Find where the given text appears and provide that cell's center as [X, Y] coordinate. 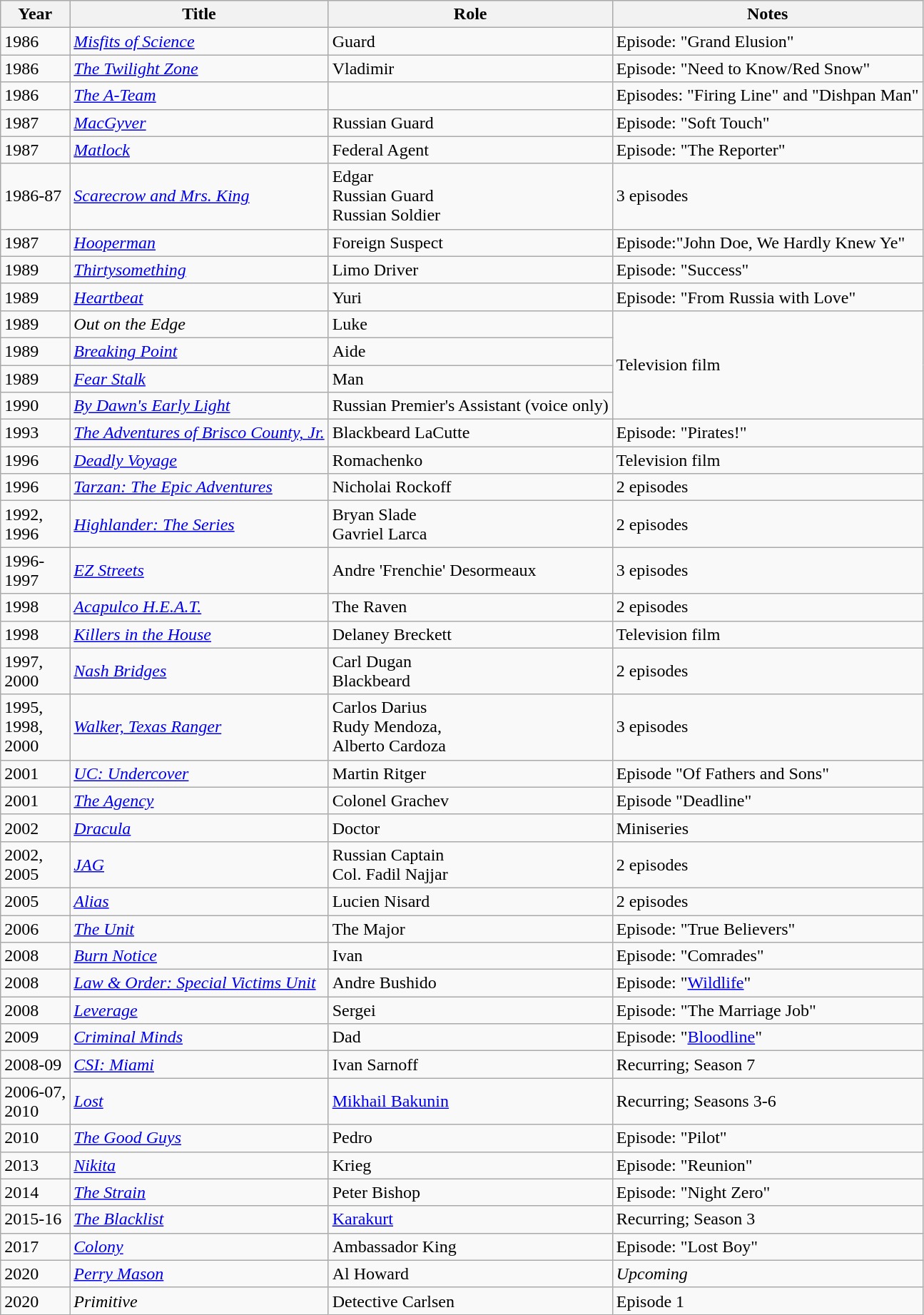
Carl DuganBlackbeard [470, 671]
Title [199, 14]
2006 [36, 928]
Law & Order: Special Victims Unit [199, 983]
Nash Bridges [199, 671]
Blackbeard LaCutte [470, 433]
EdgarRussian GuardRussian Soldier [470, 196]
Dad [470, 1037]
Episode: "Pirates!" [768, 433]
1992,1996 [36, 524]
Recurring; Season 7 [768, 1065]
Nicholai Rockoff [470, 487]
The A-Team [199, 96]
Episode: "Need to Know/Red Snow" [768, 68]
2002 [36, 828]
Episode: "The Reporter" [768, 150]
2014 [36, 1192]
Dracula [199, 828]
The Good Guys [199, 1138]
Episode: "Night Zero" [768, 1192]
Colonel Grachev [470, 801]
Yuri [470, 297]
Nikita [199, 1165]
Deadly Voyage [199, 460]
Hooperman [199, 243]
1986-87 [36, 196]
Guard [470, 41]
Bryan SladeGavriel Larca [470, 524]
Perry Mason [199, 1274]
1993 [36, 433]
Episode "Deadline" [768, 801]
Peter Bishop [470, 1192]
CSI: Miami [199, 1065]
Andre Bushido [470, 983]
Lost [199, 1102]
Episode: "True Believers" [768, 928]
Krieg [470, 1165]
Russian CaptainCol. Fadil Najjar [470, 865]
Highlander: The Series [199, 524]
Episode: "Lost Boy" [768, 1247]
Mikhail Bakunin [470, 1102]
Episode 1 [768, 1301]
Episode: "Grand Elusion" [768, 41]
Fear Stalk [199, 379]
Aide [470, 351]
Upcoming [768, 1274]
Martin Ritger [470, 773]
UC: Undercover [199, 773]
The Unit [199, 928]
EZ Streets [199, 571]
Recurring; Seasons 3-6 [768, 1102]
Romachenko [470, 460]
1990 [36, 406]
Lucien Nisard [470, 901]
The Strain [199, 1192]
Walker, Texas Ranger [199, 727]
Role [470, 14]
Doctor [470, 828]
Episode:"John Doe, We Hardly Knew Ye" [768, 243]
Episode: "Comrades" [768, 956]
Delaney Breckett [470, 634]
Russian Premier's Assistant (voice only) [470, 406]
1996-1997 [36, 571]
Sergei [470, 1010]
Matlock [199, 150]
Killers in the House [199, 634]
Episode: "From Russia with Love" [768, 297]
2013 [36, 1165]
2008-09 [36, 1065]
Andre 'Frenchie' Desormeaux [470, 571]
JAG [199, 865]
Episode: "Reunion" [768, 1165]
The Adventures of Brisco County, Jr. [199, 433]
2009 [36, 1037]
Breaking Point [199, 351]
Carlos DariusRudy Mendoza,Alberto Cardoza [470, 727]
Luke [470, 324]
2006-07,2010 [36, 1102]
Detective Carlsen [470, 1301]
Ivan [470, 956]
Russian Guard [470, 123]
Episode: "Pilot" [768, 1138]
Misfits of Science [199, 41]
MacGyver [199, 123]
Leverage [199, 1010]
Vladimir [470, 68]
Scarecrow and Mrs. King [199, 196]
Episode "Of Fathers and Sons" [768, 773]
Federal Agent [470, 150]
Out on the Edge [199, 324]
Criminal Minds [199, 1037]
Episode: "Soft Touch" [768, 123]
Thirtysomething [199, 270]
The Blacklist [199, 1219]
Pedro [470, 1138]
Karakurt [470, 1219]
Primitive [199, 1301]
Episodes: "Firing Line" and "Dishpan Man" [768, 96]
Episode: "The Marriage Job" [768, 1010]
By Dawn's Early Light [199, 406]
Miniseries [768, 828]
Notes [768, 14]
Colony [199, 1247]
Al Howard [470, 1274]
Heartbeat [199, 297]
Year [36, 14]
Acapulco H.E.A.T. [199, 607]
Tarzan: The Epic Adventures [199, 487]
Episode: "Wildlife" [768, 983]
2005 [36, 901]
2015-16 [36, 1219]
2002,2005 [36, 865]
The Twilight Zone [199, 68]
Foreign Suspect [470, 243]
The Major [470, 928]
Recurring; Season 3 [768, 1219]
Ivan Sarnoff [470, 1065]
The Agency [199, 801]
2017 [36, 1247]
Burn Notice [199, 956]
Alias [199, 901]
1997,2000 [36, 671]
Episode: "Success" [768, 270]
1995,1998,2000 [36, 727]
Limo Driver [470, 270]
The Raven [470, 607]
Ambassador King [470, 1247]
Man [470, 379]
Episode: "Bloodline" [768, 1037]
2010 [36, 1138]
